Scan for the cell matching the given text and deliver its (X, Y) coordinate at center. 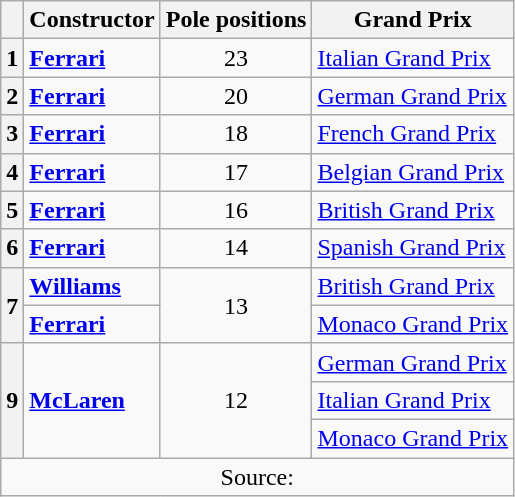
1 (12, 58)
Source: (258, 477)
Constructor (92, 20)
Grand Prix (413, 20)
13 (236, 305)
20 (236, 96)
Belgian Grand Prix (413, 172)
3 (12, 134)
2 (12, 96)
18 (236, 134)
5 (12, 210)
12 (236, 400)
Spanish Grand Prix (413, 248)
McLaren (92, 400)
23 (236, 58)
17 (236, 172)
French Grand Prix (413, 134)
16 (236, 210)
7 (12, 305)
Pole positions (236, 20)
4 (12, 172)
Williams (92, 286)
6 (12, 248)
9 (12, 400)
14 (236, 248)
